Detect which cell encompasses the target text, then output its [X, Y] center coordinate. 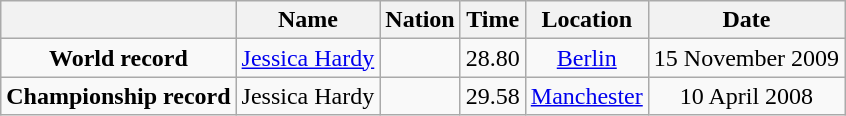
Location [586, 20]
World record [118, 58]
Berlin [586, 58]
10 April 2008 [746, 96]
Date [746, 20]
28.80 [492, 58]
Nation [420, 20]
Manchester [586, 96]
Time [492, 20]
15 November 2009 [746, 58]
Championship record [118, 96]
29.58 [492, 96]
Name [308, 20]
